From the cell containing the given text, extract its center point as [x, y] coordinate. 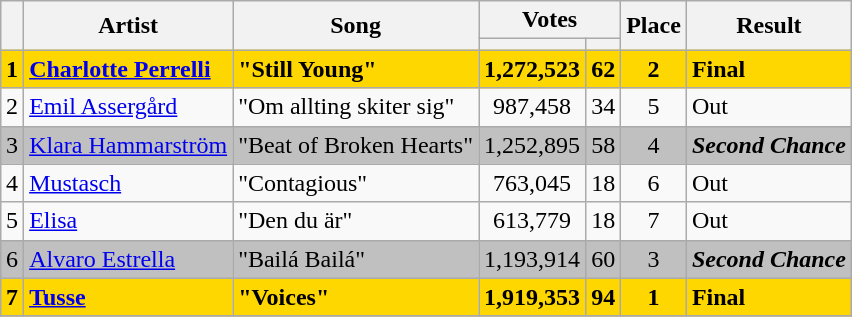
Place [654, 26]
1,252,895 [532, 145]
Klara Hammarström [128, 145]
"Bailá Bailá" [356, 259]
Charlotte Perrelli [128, 69]
1,193,914 [532, 259]
613,779 [532, 221]
60 [604, 259]
"Beat of Broken Hearts" [356, 145]
Alvaro Estrella [128, 259]
34 [604, 107]
"Still Young" [356, 69]
"Om allting skiter sig" [356, 107]
1,272,523 [532, 69]
"Voices" [356, 297]
"Contagious" [356, 183]
Tusse [128, 297]
Emil Assergård [128, 107]
Elisa [128, 221]
62 [604, 69]
Song [356, 26]
Artist [128, 26]
"Den du är" [356, 221]
Votes [550, 20]
58 [604, 145]
94 [604, 297]
1,919,353 [532, 297]
Result [768, 26]
Mustasch [128, 183]
763,045 [532, 183]
987,458 [532, 107]
